Find where the given text appears and provide that cell's center as (X, Y) coordinate. 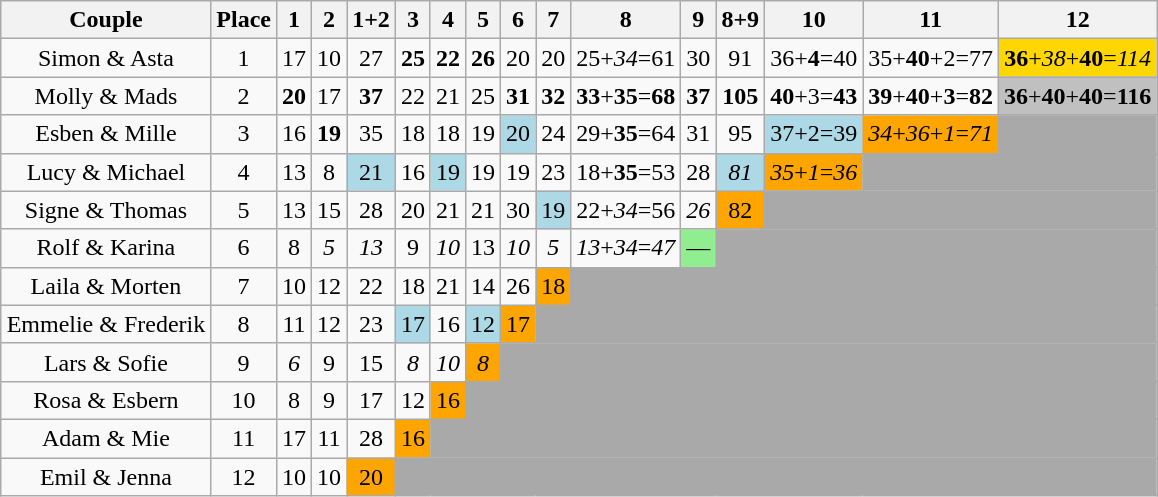
91 (740, 58)
105 (740, 96)
29+35=64 (626, 134)
95 (740, 134)
Rosa & Esbern (106, 400)
Simon & Asta (106, 58)
22+34=56 (626, 210)
Emmelie & Frederik (106, 324)
14 (482, 286)
Couple (106, 20)
Lars & Sofie (106, 362)
24 (554, 134)
13+34=47 (626, 248)
Place (244, 20)
Adam & Mie (106, 438)
40+3=43 (814, 96)
81 (740, 172)
36+38+40=114 (1077, 58)
37+2=39 (814, 134)
Esben & Mille (106, 134)
8+9 (740, 20)
32 (554, 96)
35+40+2=77 (931, 58)
35 (372, 134)
39+40+3=82 (931, 96)
18+35=53 (626, 172)
27 (372, 58)
Lucy & Michael (106, 172)
82 (740, 210)
35+1=36 (814, 172)
— (698, 248)
Laila & Morten (106, 286)
25+34=61 (626, 58)
34+36+1=71 (931, 134)
36+4=40 (814, 58)
Signe & Thomas (106, 210)
36+40+40=116 (1077, 96)
33+35=68 (626, 96)
Rolf & Karina (106, 248)
Emil & Jenna (106, 477)
Molly & Mads (106, 96)
1+2 (372, 20)
